Pinpoint the cell where the given text exists, returning its (X, Y) midpoint coordinate. 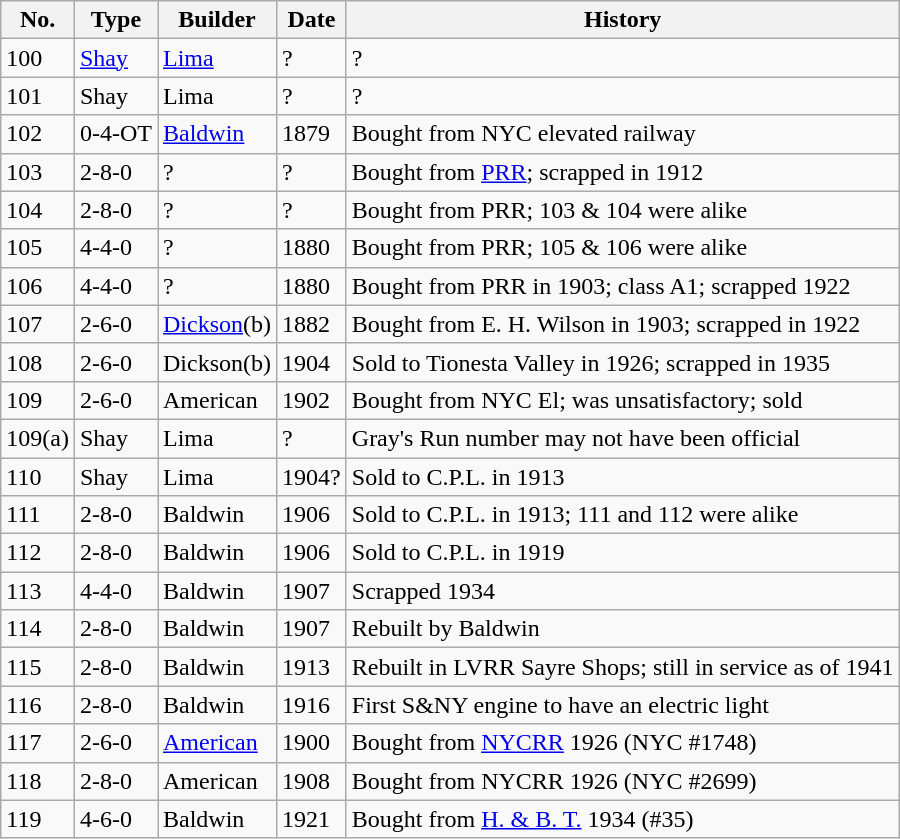
1904? (312, 477)
1879 (312, 134)
118 (38, 781)
100 (38, 58)
106 (38, 286)
109(a) (38, 438)
113 (38, 591)
109 (38, 400)
1900 (312, 743)
Bought from PRR; scrapped in 1912 (622, 172)
105 (38, 248)
Bought from H. & B. T. 1934 (#35) (622, 819)
1882 (312, 324)
Sold to C.P.L. in 1913; 111 and 112 were alike (622, 515)
Type (116, 20)
Sold to C.P.L. in 1919 (622, 553)
Bought from NYC elevated railway (622, 134)
Bought from PRR; 103 & 104 were alike (622, 210)
Bought from NYC El; was unsatisfactory; sold (622, 400)
1921 (312, 819)
Sold to C.P.L. in 1913 (622, 477)
114 (38, 629)
Bought from NYCRR 1926 (NYC #2699) (622, 781)
Gray's Run number may not have been official (622, 438)
111 (38, 515)
115 (38, 667)
Bought from E. H. Wilson in 1903; scrapped in 1922 (622, 324)
Bought from PRR; 105 & 106 were alike (622, 248)
117 (38, 743)
1913 (312, 667)
Bought from NYCRR 1926 (NYC #1748) (622, 743)
107 (38, 324)
No. (38, 20)
0-4-OT (116, 134)
103 (38, 172)
119 (38, 819)
108 (38, 362)
First S&NY engine to have an electric light (622, 705)
4-6-0 (116, 819)
History (622, 20)
112 (38, 553)
1908 (312, 781)
110 (38, 477)
Rebuilt by Baldwin (622, 629)
Sold to Tionesta Valley in 1926; scrapped in 1935 (622, 362)
Date (312, 20)
1902 (312, 400)
1916 (312, 705)
Bought from PRR in 1903; class A1; scrapped 1922 (622, 286)
Rebuilt in LVRR Sayre Shops; still in service as of 1941 (622, 667)
104 (38, 210)
101 (38, 96)
Scrapped 1934 (622, 591)
102 (38, 134)
Builder (218, 20)
116 (38, 705)
1904 (312, 362)
